Pinpoint the cell where the given text exists, returning its (X, Y) midpoint coordinate. 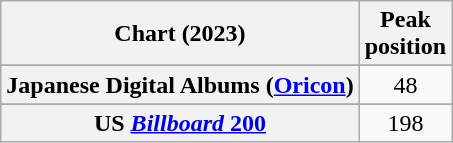
Chart (2023) (180, 34)
Japanese Digital Albums (Oricon) (180, 85)
US Billboard 200 (180, 123)
Peakposition (405, 34)
48 (405, 85)
198 (405, 123)
